Return the [x, y] coordinate for the center point of the cell that contains the specified text.  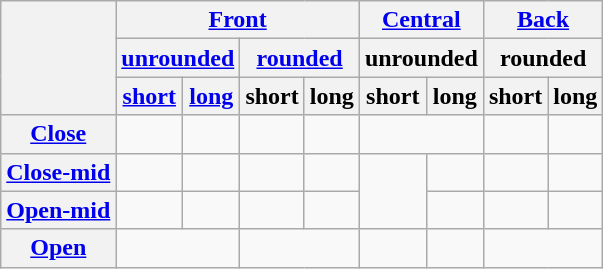
Open-mid [58, 210]
Open [58, 248]
Back [542, 20]
Front [238, 20]
Close [58, 134]
Central [421, 20]
Close-mid [58, 172]
